Search for the cell housing the specified text and yield its (X, Y) center coordinate. 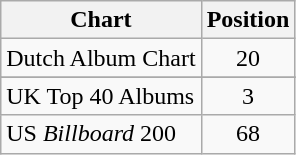
68 (248, 134)
Dutch Album Chart (101, 58)
3 (248, 96)
Position (248, 20)
20 (248, 58)
UK Top 40 Albums (101, 96)
Chart (101, 20)
US Billboard 200 (101, 134)
